For the text-containing cell, return its midpoint in (X, Y) coordinate format. 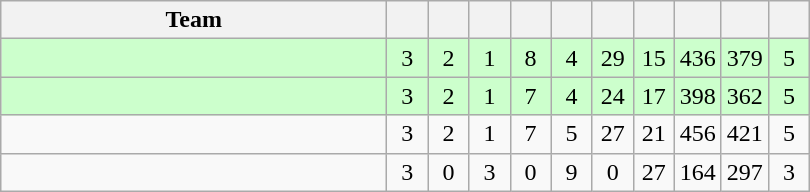
456 (698, 134)
29 (612, 58)
436 (698, 58)
24 (612, 96)
17 (654, 96)
15 (654, 58)
Team (194, 20)
379 (744, 58)
398 (698, 96)
164 (698, 172)
21 (654, 134)
297 (744, 172)
8 (530, 58)
362 (744, 96)
9 (572, 172)
421 (744, 134)
